Detect which cell encompasses the target text, then output its (x, y) center coordinate. 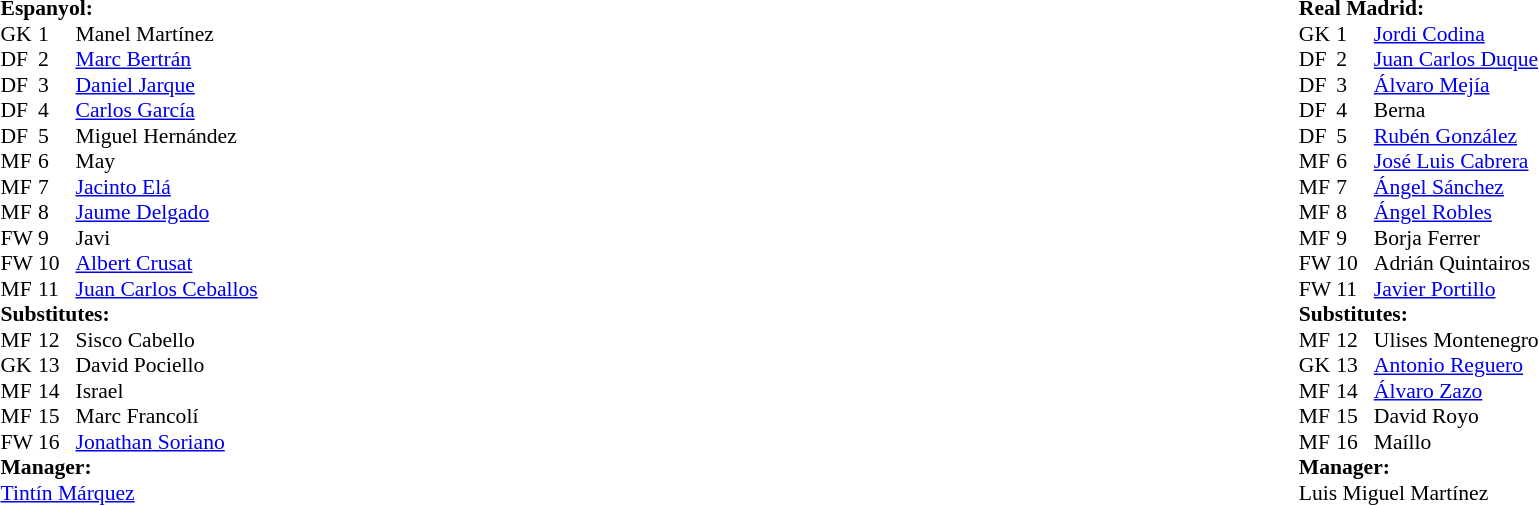
Ángel Robles (1456, 213)
Manel Martínez (167, 34)
Javier Portillo (1456, 289)
Adrián Quintairos (1456, 263)
Berna (1456, 111)
Albert Crusat (167, 263)
Javi (167, 238)
May (167, 161)
Jordi Codina (1456, 34)
Daniel Jarque (167, 85)
Ulises Montenegro (1456, 340)
Marc Bertrán (167, 59)
Juan Carlos Ceballos (167, 289)
Antonio Reguero (1456, 365)
David Royo (1456, 417)
Israel (167, 391)
Miguel Hernández (167, 136)
Jaume Delgado (167, 213)
Sisco Cabello (167, 340)
Borja Ferrer (1456, 238)
Carlos García (167, 111)
Maíllo (1456, 442)
Jacinto Elá (167, 187)
Álvaro Mejía (1456, 85)
Rubén González (1456, 136)
Jonathan Soriano (167, 442)
Álvaro Zazo (1456, 391)
Juan Carlos Duque (1456, 59)
Ángel Sánchez (1456, 187)
David Pociello (167, 365)
José Luis Cabrera (1456, 161)
Marc Francolí (167, 417)
